From the cell containing the given text, extract its center point as [x, y] coordinate. 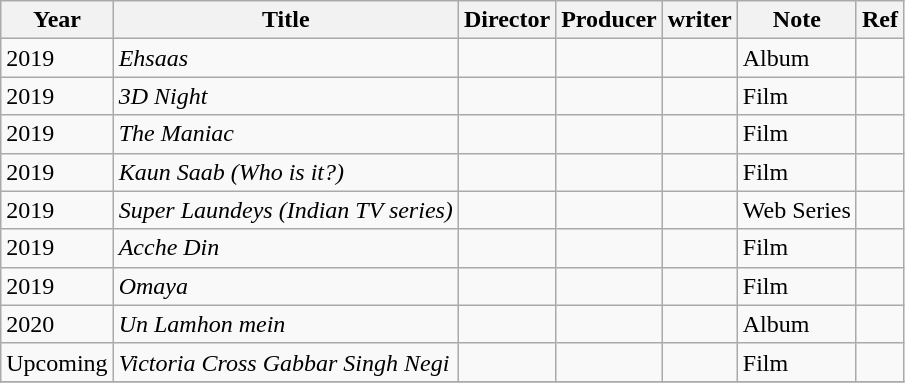
Note [796, 20]
Acche Din [286, 248]
Title [286, 20]
The Maniac [286, 134]
Victoria Cross Gabbar Singh Negi [286, 362]
Year [57, 20]
Ref [880, 20]
Director [506, 20]
Ehsaas [286, 58]
Omaya [286, 286]
Producer [610, 20]
writer [700, 20]
2020 [57, 324]
Un Lamhon mein [286, 324]
Web Series [796, 210]
3D Night [286, 96]
Kaun Saab (Who is it?) [286, 172]
Super Laundeys (Indian TV series) [286, 210]
Upcoming [57, 362]
